Capture the cell that displays the provided text and extract its [X, Y] central coordinate. 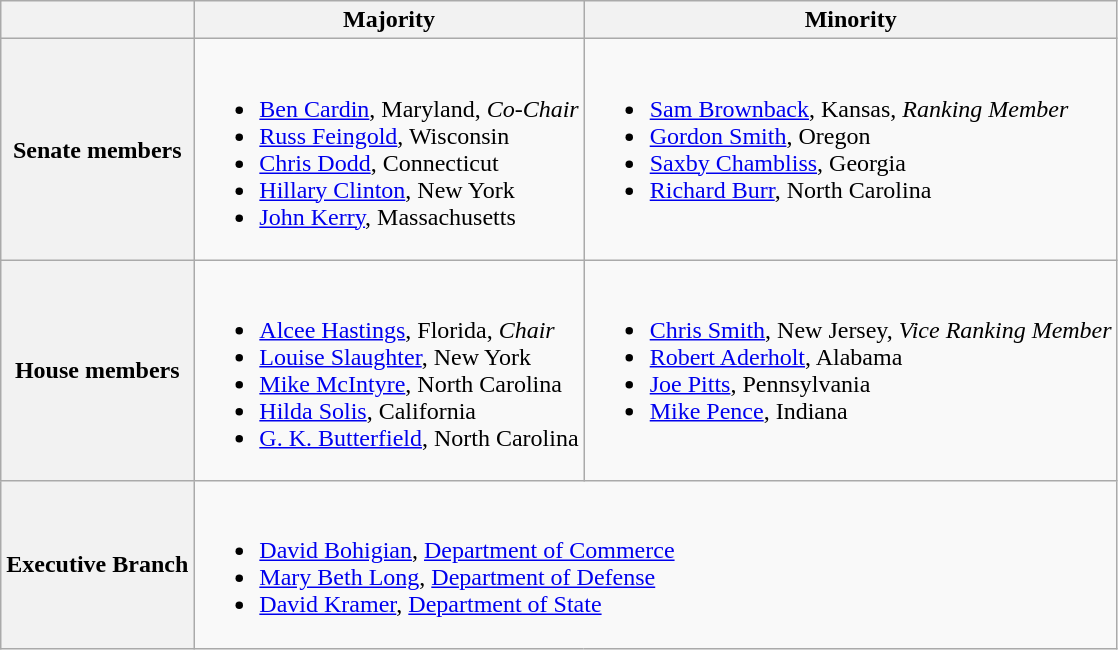
Ben Cardin, Maryland, Co-ChairRuss Feingold, WisconsinChris Dodd, ConnecticutHillary Clinton, New YorkJohn Kerry, Massachusetts [389, 150]
David Bohigian, Department of CommerceMary Beth Long, Department of DefenseDavid Kramer, Department of State [656, 564]
Executive Branch [98, 564]
House members [98, 370]
Majority [389, 20]
Sam Brownback, Kansas, Ranking MemberGordon Smith, OregonSaxby Chambliss, GeorgiaRichard Burr, North Carolina [850, 150]
Senate members [98, 150]
Alcee Hastings, Florida, ChairLouise Slaughter, New YorkMike McIntyre, North CarolinaHilda Solis, CaliforniaG. K. Butterfield, North Carolina [389, 370]
Minority [850, 20]
Chris Smith, New Jersey, Vice Ranking MemberRobert Aderholt, AlabamaJoe Pitts, PennsylvaniaMike Pence, Indiana [850, 370]
